For the text-containing cell, return its midpoint in [x, y] coordinate format. 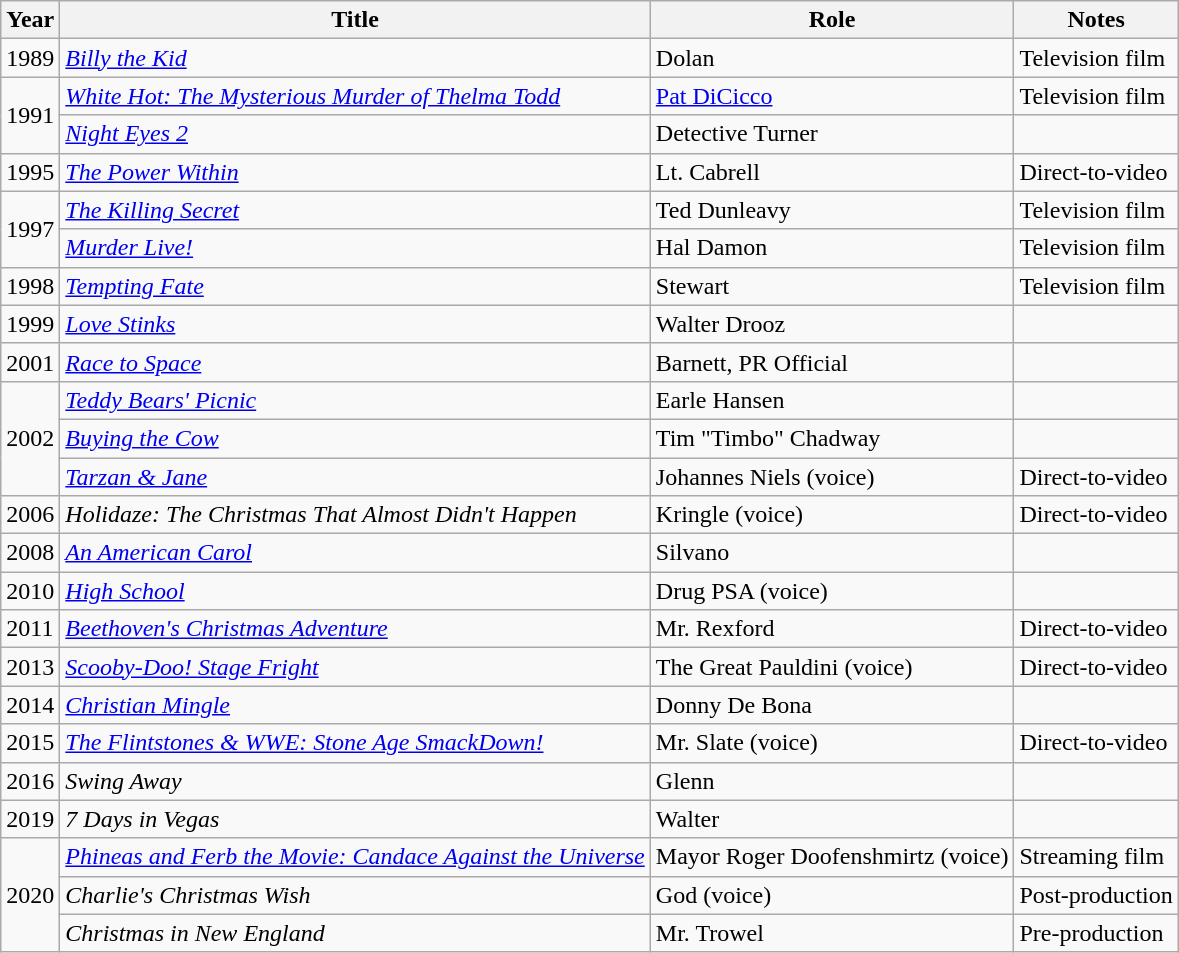
2011 [30, 629]
Christian Mingle [355, 705]
Tarzan & Jane [355, 477]
Year [30, 20]
Billy the Kid [355, 58]
Streaming film [1096, 857]
Role [832, 20]
Detective Turner [832, 134]
Charlie's Christmas Wish [355, 895]
Donny De Bona [832, 705]
Post-production [1096, 895]
2020 [30, 895]
The Killing Secret [355, 210]
Mr. Slate (voice) [832, 743]
Lt. Cabrell [832, 172]
High School [355, 591]
2019 [30, 819]
Pre-production [1096, 933]
Walter Drooz [832, 324]
Stewart [832, 286]
White Hot: The Mysterious Murder of Thelma Todd [355, 96]
1998 [30, 286]
Night Eyes 2 [355, 134]
Johannes Niels (voice) [832, 477]
Glenn [832, 781]
7 Days in Vegas [355, 819]
Earle Hansen [832, 400]
1995 [30, 172]
Barnett, PR Official [832, 362]
Phineas and Ferb the Movie: Candace Against the Universe [355, 857]
Notes [1096, 20]
Drug PSA (voice) [832, 591]
Dolan [832, 58]
Mr. Rexford [832, 629]
2001 [30, 362]
Buying the Cow [355, 438]
Holidaze: The Christmas That Almost Didn't Happen [355, 515]
2014 [30, 705]
The Great Pauldini (voice) [832, 667]
The Power Within [355, 172]
1997 [30, 229]
Pat DiCicco [832, 96]
Scooby-Doo! Stage Fright [355, 667]
Mr. Trowel [832, 933]
1989 [30, 58]
Christmas in New England [355, 933]
Hal Damon [832, 248]
Teddy Bears' Picnic [355, 400]
Title [355, 20]
Mayor Roger Doofenshmirtz (voice) [832, 857]
2006 [30, 515]
Love Stinks [355, 324]
Silvano [832, 553]
The Flintstones & WWE: Stone Age SmackDown! [355, 743]
Tempting Fate [355, 286]
God (voice) [832, 895]
Murder Live! [355, 248]
2008 [30, 553]
Ted Dunleavy [832, 210]
Race to Space [355, 362]
1991 [30, 115]
2016 [30, 781]
Kringle (voice) [832, 515]
2013 [30, 667]
An American Carol [355, 553]
2015 [30, 743]
1999 [30, 324]
Beethoven's Christmas Adventure [355, 629]
2002 [30, 438]
Walter [832, 819]
Swing Away [355, 781]
Tim "Timbo" Chadway [832, 438]
2010 [30, 591]
